Extract the (X, Y) coordinate from the center of the cell holding the provided text.  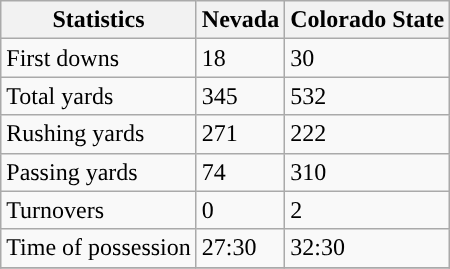
Rushing yards (99, 134)
310 (368, 172)
27:30 (240, 248)
271 (240, 134)
0 (240, 210)
32:30 (368, 248)
Nevada (240, 20)
Passing yards (99, 172)
Turnovers (99, 210)
222 (368, 134)
Time of possession (99, 248)
Total yards (99, 96)
2 (368, 210)
74 (240, 172)
532 (368, 96)
345 (240, 96)
Statistics (99, 20)
Colorado State (368, 20)
30 (368, 58)
18 (240, 58)
First downs (99, 58)
